For the text-containing cell, return its midpoint in [x, y] coordinate format. 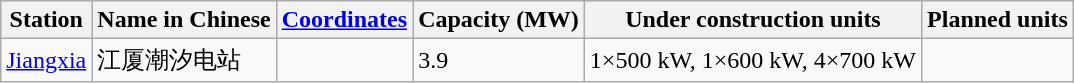
Station [46, 20]
Planned units [998, 20]
1×500 kW, 1×600 kW, 4×700 kW [752, 60]
Under construction units [752, 20]
3.9 [499, 60]
Coordinates [344, 20]
Name in Chinese [184, 20]
Jiangxia [46, 60]
江厦潮汐电站 [184, 60]
Capacity (MW) [499, 20]
